Detect which cell encompasses the target text, then output its (x, y) center coordinate. 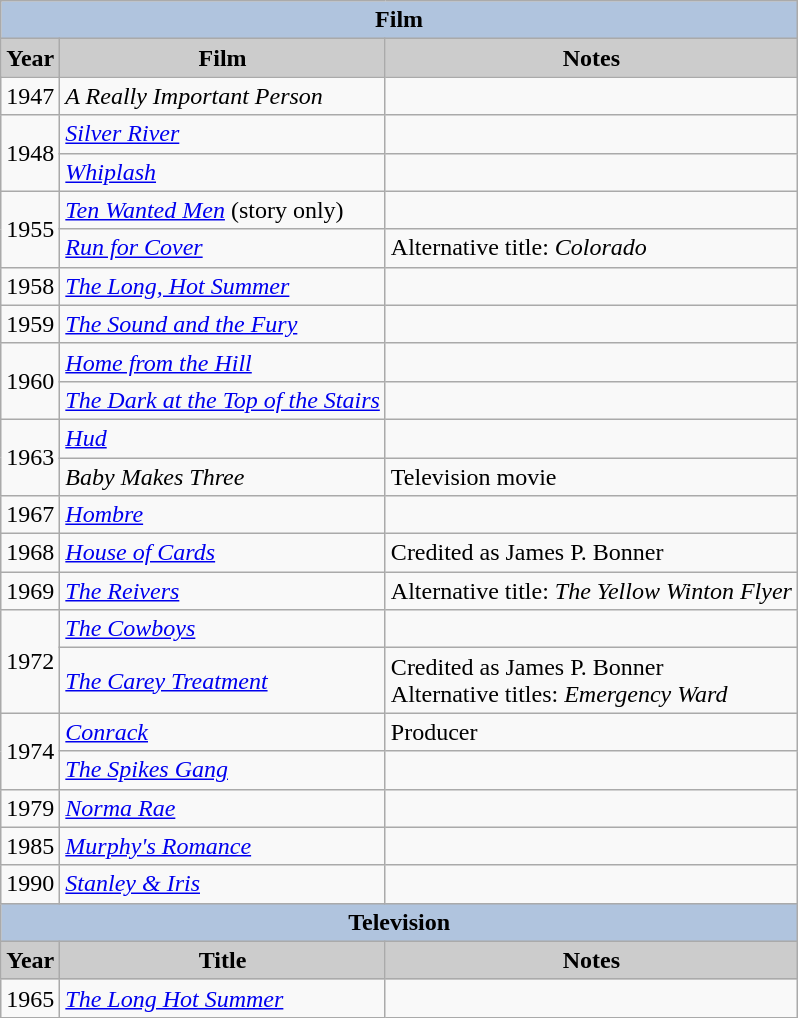
The Spikes Gang (223, 770)
1947 (30, 96)
Alternative title: Colorado (591, 248)
Hud (223, 438)
Baby Makes Three (223, 477)
1974 (30, 751)
1963 (30, 457)
Run for Cover (223, 248)
Home from the Hill (223, 362)
1960 (30, 381)
Television (400, 922)
House of Cards (223, 553)
1985 (30, 846)
The Carey Treatment (223, 680)
1968 (30, 553)
Whiplash (223, 172)
A Really Important Person (223, 96)
1979 (30, 808)
1967 (30, 515)
Stanley & Iris (223, 884)
Alternative title: The Yellow Winton Flyer (591, 591)
1958 (30, 286)
Hombre (223, 515)
The Sound and the Fury (223, 324)
1965 (30, 998)
Television movie (591, 477)
1972 (30, 662)
Credited as James P. Bonner (591, 553)
The Long Hot Summer (223, 998)
The Cowboys (223, 629)
Ten Wanted Men (story only) (223, 210)
1959 (30, 324)
Title (223, 960)
Credited as James P. BonnerAlternative titles: Emergency Ward (591, 680)
Silver River (223, 134)
1948 (30, 153)
The Reivers (223, 591)
The Dark at the Top of the Stairs (223, 400)
Norma Rae (223, 808)
1990 (30, 884)
The Long, Hot Summer (223, 286)
Conrack (223, 732)
1969 (30, 591)
Producer (591, 732)
1955 (30, 229)
Murphy's Romance (223, 846)
